Provide the (X, Y) coordinate of the cell's center where the given text is located.  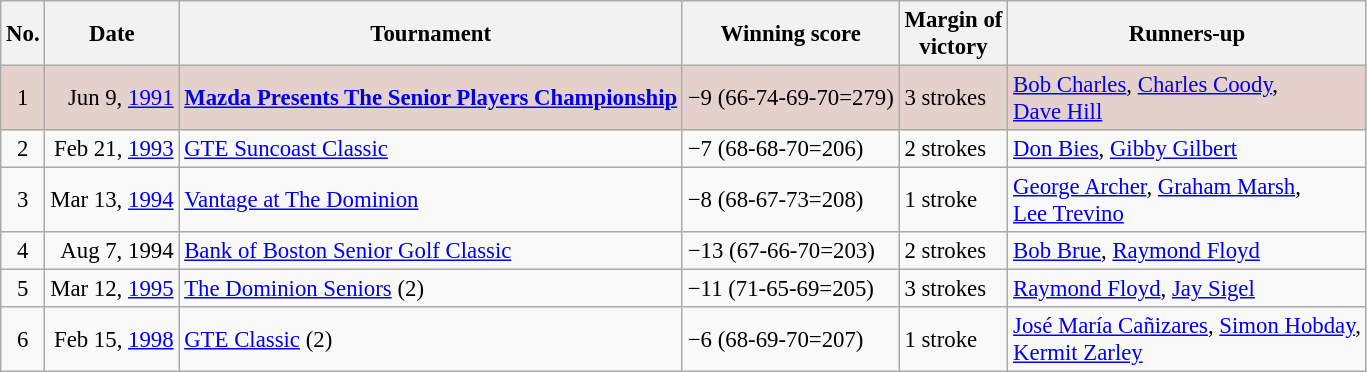
Date (112, 34)
−13 (67-66-70=203) (790, 251)
−9 (66-74-69-70=279) (790, 98)
4 (23, 251)
2 (23, 149)
1 stroke (954, 200)
Feb 21, 1993 (112, 149)
Jun 9, 1991 (112, 98)
No. (23, 34)
Tournament (431, 34)
Aug 7, 1994 (112, 251)
1 (23, 98)
−7 (68-68-70=206) (790, 149)
−11 (71-65-69=205) (790, 289)
−8 (68-67-73=208) (790, 200)
The Dominion Seniors (2) (431, 289)
5 (23, 289)
Runners-up (1187, 34)
3 (23, 200)
Winning score (790, 34)
Margin ofvictory (954, 34)
Bob Brue, Raymond Floyd (1187, 251)
Mar 12, 1995 (112, 289)
Mar 13, 1994 (112, 200)
Don Bies, Gibby Gilbert (1187, 149)
Bank of Boston Senior Golf Classic (431, 251)
Mazda Presents The Senior Players Championship (431, 98)
GTE Suncoast Classic (431, 149)
Raymond Floyd, Jay Sigel (1187, 289)
George Archer, Graham Marsh, Lee Trevino (1187, 200)
Vantage at The Dominion (431, 200)
Bob Charles, Charles Coody, Dave Hill (1187, 98)
